Find where the given text appears and provide that cell's center as (X, Y) coordinate. 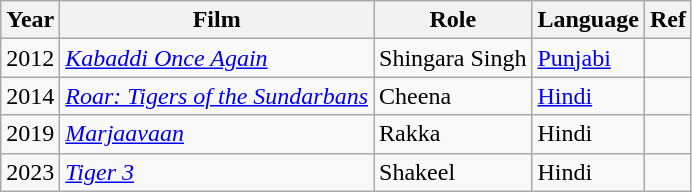
Tiger 3 (217, 172)
Kabaddi Once Again (217, 58)
Shakeel (453, 172)
Year (30, 20)
2019 (30, 134)
Shingara Singh (453, 58)
2014 (30, 96)
Ref (668, 20)
Roar: Tigers of the Sundarbans (217, 96)
Language (588, 20)
Punjabi (588, 58)
Film (217, 20)
Marjaavaan (217, 134)
Cheena (453, 96)
2023 (30, 172)
2012 (30, 58)
Rakka (453, 134)
Role (453, 20)
